Search for the cell housing the specified text and yield its [X, Y] center coordinate. 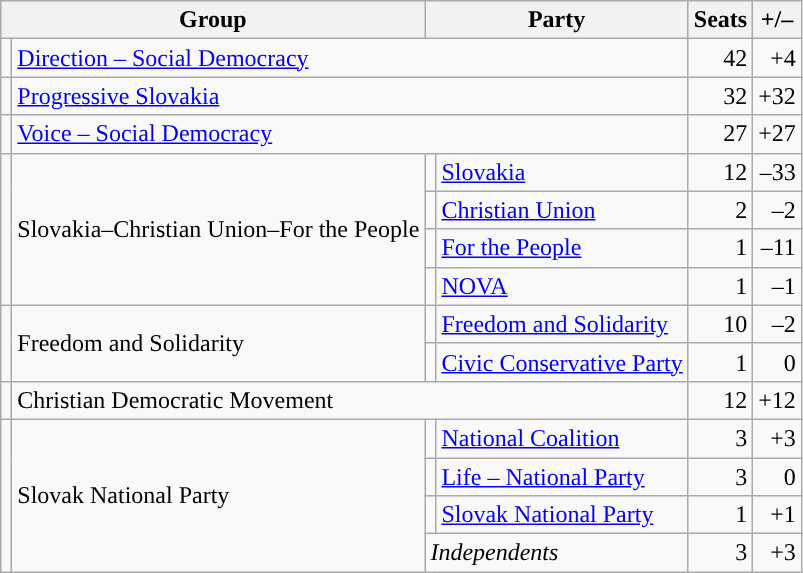
Voice – Social Democracy [350, 134]
+32 [778, 96]
+/– [778, 20]
–1 [778, 286]
Civic Conservative Party [562, 362]
+4 [778, 58]
National Coalition [562, 438]
42 [720, 58]
Group [213, 20]
For the People [562, 248]
Direction – Social Democracy [350, 58]
Independents [556, 553]
Party [556, 20]
Progressive Slovakia [350, 96]
2 [720, 210]
Life – National Party [562, 477]
Christian Democratic Movement [350, 400]
Slovakia–Christian Union–For the People [218, 229]
Seats [720, 20]
+12 [778, 400]
–11 [778, 248]
Christian Union [562, 210]
10 [720, 324]
–33 [778, 172]
+27 [778, 134]
Slovakia [562, 172]
32 [720, 96]
27 [720, 134]
NOVA [562, 286]
+1 [778, 515]
